Output the (X, Y) coordinate of the center of the cell containing the given text.  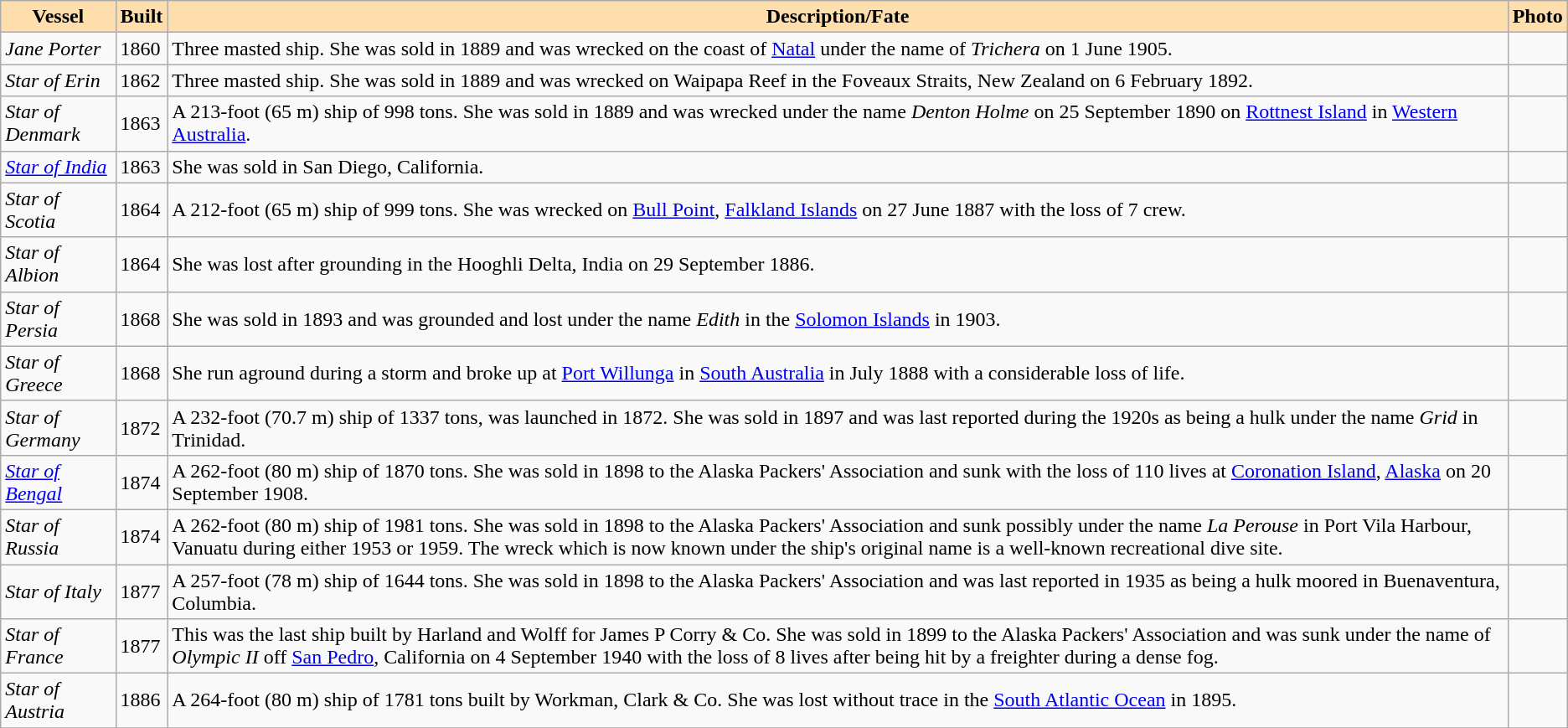
1860 (142, 49)
Star of Scotia (59, 209)
Star of Bengal (59, 483)
She was lost after grounding in the Hooghli Delta, India on 29 September 1886. (838, 265)
1872 (142, 427)
Star of Germany (59, 427)
Star of France (59, 647)
Star of Erin (59, 80)
Jane Porter (59, 49)
Star of Russia (59, 536)
She was sold in San Diego, California. (838, 167)
Star of Albion (59, 265)
Vessel (59, 17)
Photo (1538, 17)
1862 (142, 80)
Built (142, 17)
A 212-foot (65 m) ship of 999 tons. She was wrecked on Bull Point, Falkland Islands on 27 June 1887 with the loss of 7 crew. (838, 209)
Description/Fate (838, 17)
A 264-foot (80 m) ship of 1781 tons built by Workman, Clark & Co. She was lost without trace in the South Atlantic Ocean in 1895. (838, 700)
Star of Italy (59, 591)
Star of Denmark (59, 124)
Star of Greece (59, 374)
She run aground during a storm and broke up at Port Willunga in South Australia in July 1888 with a considerable loss of life. (838, 374)
Star of Austria (59, 700)
Star of Persia (59, 318)
She was sold in 1893 and was grounded and lost under the name Edith in the Solomon Islands in 1903. (838, 318)
Three masted ship. She was sold in 1889 and was wrecked on Waipapa Reef in the Foveaux Straits, New Zealand on 6 February 1892. (838, 80)
Three masted ship. She was sold in 1889 and was wrecked on the coast of Natal under the name of Trichera on 1 June 1905. (838, 49)
1886 (142, 700)
Star of India (59, 167)
